Search for the cell housing the specified text and yield its (x, y) center coordinate. 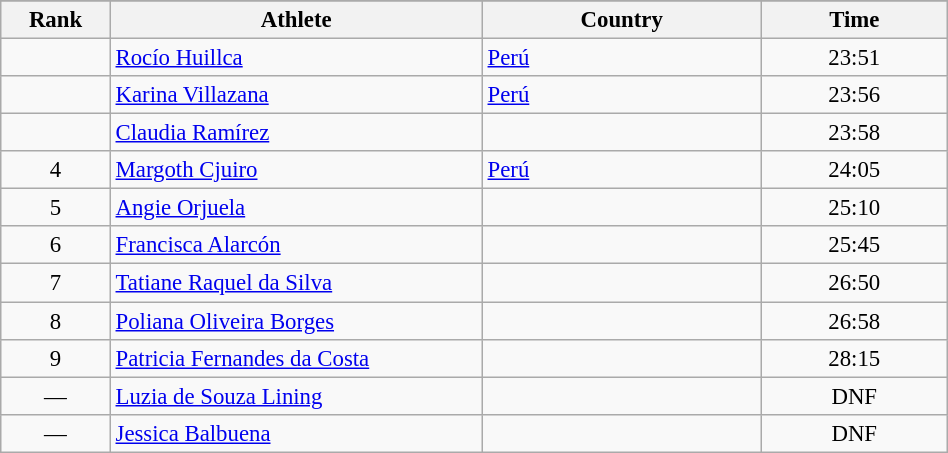
Francisca Alarcón (296, 245)
Rank (56, 20)
6 (56, 245)
25:45 (854, 245)
7 (56, 283)
26:50 (854, 283)
23:51 (854, 58)
Karina Villazana (296, 95)
Athlete (296, 20)
Tatiane Raquel da Silva (296, 283)
23:56 (854, 95)
Country (622, 20)
9 (56, 358)
Time (854, 20)
Patricia Fernandes da Costa (296, 358)
Poliana Oliveira Borges (296, 321)
8 (56, 321)
Rocío Huillca (296, 58)
26:58 (854, 321)
28:15 (854, 358)
Luzia de Souza Lining (296, 396)
Jessica Balbuena (296, 433)
4 (56, 170)
Margoth Cjuiro (296, 170)
25:10 (854, 208)
Angie Orjuela (296, 208)
24:05 (854, 170)
Claudia Ramírez (296, 133)
5 (56, 208)
23:58 (854, 133)
